Return [x, y] of the center of cell containing provided text 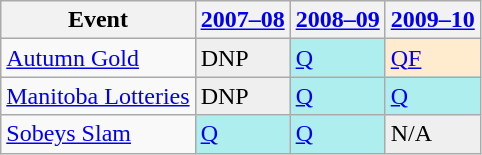
Manitoba Lotteries [98, 96]
Autumn Gold [98, 58]
2008–09 [338, 20]
Event [98, 20]
QF [432, 58]
2007–08 [242, 20]
N/A [432, 134]
Sobeys Slam [98, 134]
2009–10 [432, 20]
